Find where the given text appears and provide that cell's center as [X, Y] coordinate. 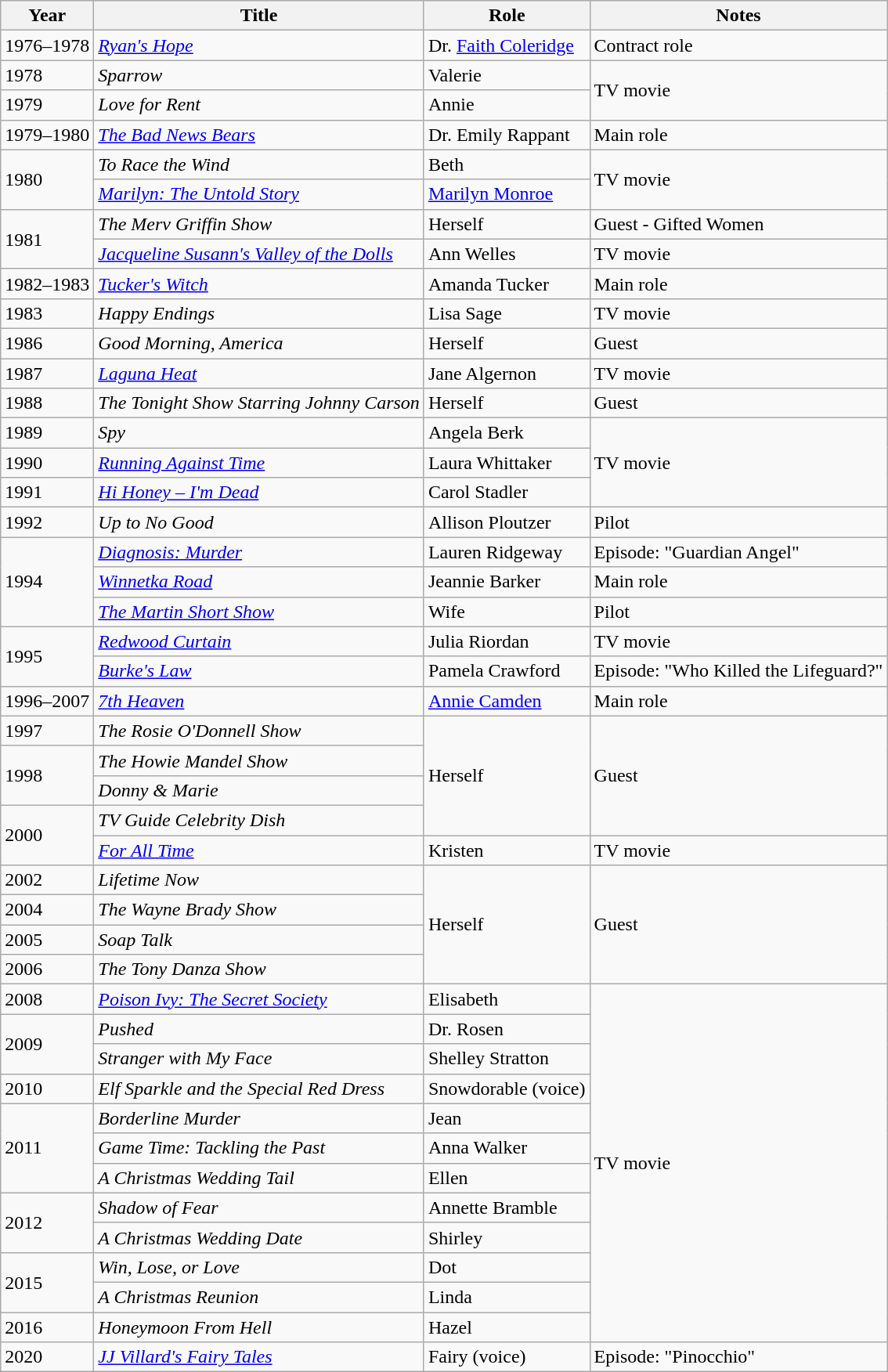
2002 [47, 880]
The Rosie O'Donnell Show [259, 731]
Running Against Time [259, 463]
Poison Ivy: The Secret Society [259, 999]
2005 [47, 940]
2008 [47, 999]
1987 [47, 374]
Episode: "Who Killed the Lifeguard?" [738, 671]
A Christmas Reunion [259, 1297]
Laguna Heat [259, 374]
1995 [47, 656]
Jacqueline Susann's Valley of the Dolls [259, 254]
Dot [507, 1267]
The Martin Short Show [259, 612]
7th Heaven [259, 701]
Notes [738, 16]
Good Morning, America [259, 343]
The Tony Danza Show [259, 969]
Marilyn: The Untold Story [259, 194]
Pushed [259, 1029]
Donny & Marie [259, 790]
1979–1980 [47, 135]
Stranger with My Face [259, 1059]
Kristen [507, 850]
1976–1978 [47, 45]
Spy [259, 433]
Carol Stadler [507, 493]
Title [259, 16]
Tucker's Witch [259, 283]
2015 [47, 1282]
2004 [47, 910]
2012 [47, 1222]
Happy Endings [259, 313]
Annie [507, 105]
1996–2007 [47, 701]
1990 [47, 463]
Year [47, 16]
Snowdorable (voice) [507, 1089]
Dr. Rosen [507, 1029]
1981 [47, 239]
Wife [507, 612]
Hi Honey – I'm Dead [259, 493]
2006 [47, 969]
Amanda Tucker [507, 283]
1991 [47, 493]
Allison Ploutzer [507, 522]
Beth [507, 164]
Shadow of Fear [259, 1208]
Marilyn Monroe [507, 194]
1989 [47, 433]
1997 [47, 731]
1998 [47, 775]
For All Time [259, 850]
2010 [47, 1089]
1978 [47, 75]
Game Time: Tackling the Past [259, 1148]
Ellen [507, 1178]
2009 [47, 1044]
1979 [47, 105]
Jeannie Barker [507, 582]
A Christmas Wedding Date [259, 1237]
Fairy (voice) [507, 1357]
Valerie [507, 75]
Episode: "Pinocchio" [738, 1357]
Ryan's Hope [259, 45]
Redwood Curtain [259, 641]
Dr. Faith Coleridge [507, 45]
Role [507, 16]
To Race the Wind [259, 164]
2000 [47, 835]
TV Guide Celebrity Dish [259, 820]
The Merv Griffin Show [259, 224]
2016 [47, 1327]
1986 [47, 343]
2011 [47, 1148]
The Tonight Show Starring Johnny Carson [259, 403]
Angela Berk [507, 433]
Pamela Crawford [507, 671]
The Bad News Bears [259, 135]
1988 [47, 403]
Ann Welles [507, 254]
Honeymoon From Hell [259, 1327]
Win, Lose, or Love [259, 1267]
2020 [47, 1357]
Contract role [738, 45]
1983 [47, 313]
Elf Sparkle and the Special Red Dress [259, 1089]
Episode: "Guardian Angel" [738, 552]
Annie Camden [507, 701]
Lisa Sage [507, 313]
Soap Talk [259, 940]
Julia Riordan [507, 641]
Laura Whittaker [507, 463]
Lauren Ridgeway [507, 552]
Love for Rent [259, 105]
Shirley [507, 1237]
The Howie Mandel Show [259, 760]
Borderline Murder [259, 1118]
Jean [507, 1118]
1980 [47, 179]
Annette Bramble [507, 1208]
Burke's Law [259, 671]
Dr. Emily Rappant [507, 135]
Sparrow [259, 75]
JJ Villard's Fairy Tales [259, 1357]
Lifetime Now [259, 880]
1992 [47, 522]
Jane Algernon [507, 374]
1982–1983 [47, 283]
Guest - Gifted Women [738, 224]
Hazel [507, 1327]
Elisabeth [507, 999]
Up to No Good [259, 522]
A Christmas Wedding Tail [259, 1178]
Linda [507, 1297]
Winnetka Road [259, 582]
1994 [47, 582]
The Wayne Brady Show [259, 910]
Diagnosis: Murder [259, 552]
Shelley Stratton [507, 1059]
Anna Walker [507, 1148]
